Output the (x, y) coordinate of the center of the cell containing the given text.  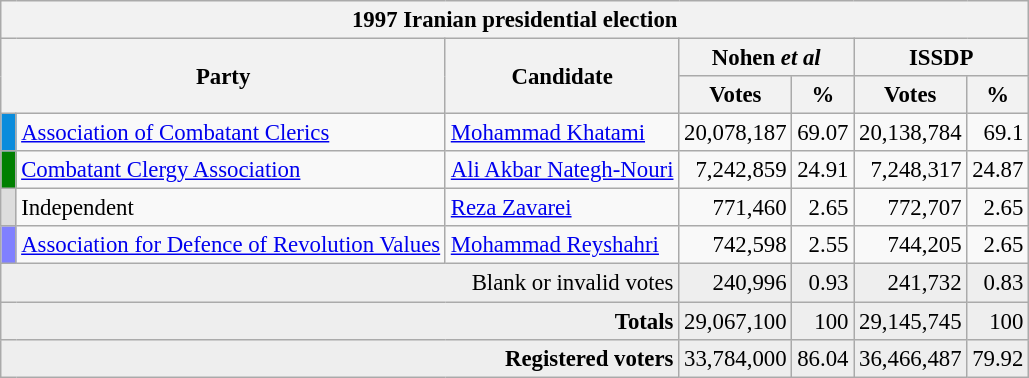
20,078,187 (736, 133)
744,205 (910, 245)
771,460 (736, 208)
2.55 (823, 245)
ISSDP (942, 58)
69.07 (823, 133)
33,784,000 (736, 358)
7,248,317 (910, 170)
36,466,487 (910, 358)
Association of Combatant Clerics (231, 133)
Mohammad Khatami (562, 133)
0.83 (998, 283)
742,598 (736, 245)
1997 Iranian presidential election (515, 20)
Combatant Clergy Association (231, 170)
79.92 (998, 358)
Mohammad Reyshahri (562, 245)
86.04 (823, 358)
29,067,100 (736, 321)
69.1 (998, 133)
Blank or invalid votes (340, 283)
Association for Defence of Revolution Values (231, 245)
240,996 (736, 283)
24.87 (998, 170)
24.91 (823, 170)
Registered voters (340, 358)
772,707 (910, 208)
Nohen et al (766, 58)
Independent (231, 208)
Totals (340, 321)
7,242,859 (736, 170)
241,732 (910, 283)
Candidate (562, 76)
Party (224, 76)
20,138,784 (910, 133)
Ali Akbar Nategh-Nouri (562, 170)
0.93 (823, 283)
29,145,745 (910, 321)
Reza Zavarei (562, 208)
